Search for the cell housing the specified text and yield its (X, Y) center coordinate. 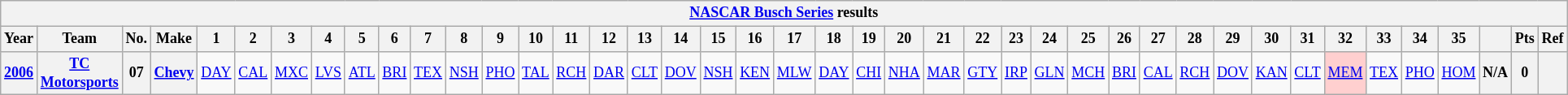
CHI (869, 73)
8 (463, 39)
GTY (983, 73)
7 (428, 39)
No. (137, 39)
TC Motorsports (80, 73)
MXC (292, 73)
17 (793, 39)
14 (680, 39)
N/A (1496, 73)
07 (137, 73)
ATL (362, 73)
35 (1458, 39)
TAL (536, 73)
32 (1345, 39)
29 (1233, 39)
21 (944, 39)
1 (216, 39)
25 (1088, 39)
19 (869, 39)
27 (1158, 39)
26 (1125, 39)
DAR (610, 73)
22 (983, 39)
KAN (1271, 73)
IRP (1016, 73)
20 (905, 39)
30 (1271, 39)
MAR (944, 73)
Ref (1553, 39)
3 (292, 39)
NASCAR Busch Series results (784, 13)
18 (834, 39)
GLN (1049, 73)
2006 (20, 73)
Team (80, 39)
6 (395, 39)
11 (571, 39)
MLW (793, 73)
MEM (1345, 73)
33 (1384, 39)
31 (1307, 39)
10 (536, 39)
28 (1195, 39)
0 (1525, 73)
MCH (1088, 73)
24 (1049, 39)
NHA (905, 73)
Chevy (174, 73)
5 (362, 39)
2 (254, 39)
Pts (1525, 39)
15 (719, 39)
LVS (328, 73)
9 (501, 39)
4 (328, 39)
23 (1016, 39)
13 (644, 39)
KEN (755, 73)
16 (755, 39)
HOM (1458, 73)
Year (20, 39)
34 (1419, 39)
Make (174, 39)
12 (610, 39)
